Identify which cell holds the provided text, then report its [x, y] central coordinate. 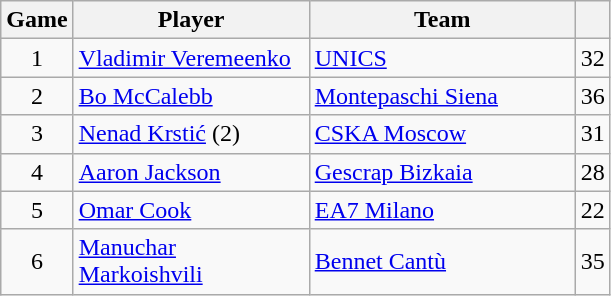
Nenad Krstić (2) [191, 134]
32 [592, 58]
Team [442, 20]
35 [592, 262]
Montepaschi Siena [442, 96]
31 [592, 134]
Bennet Cantù [442, 262]
Game [37, 20]
CSKA Moscow [442, 134]
Gescrap Bizkaia [442, 172]
EA7 Milano [442, 210]
UNICS [442, 58]
3 [37, 134]
36 [592, 96]
Vladimir Veremeenko [191, 58]
28 [592, 172]
Bo McCalebb [191, 96]
Manuchar Markoishvili [191, 262]
Omar Cook [191, 210]
Player [191, 20]
4 [37, 172]
22 [592, 210]
Aaron Jackson [191, 172]
6 [37, 262]
5 [37, 210]
1 [37, 58]
2 [37, 96]
